Identify which cell holds the provided text, then report its (X, Y) central coordinate. 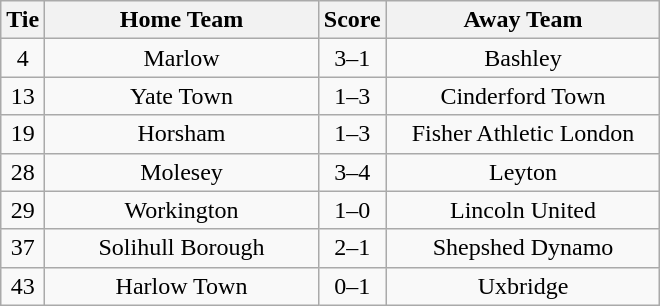
29 (23, 210)
28 (23, 172)
3–1 (352, 58)
Molesey (182, 172)
13 (23, 96)
Horsham (182, 134)
37 (23, 248)
3–4 (352, 172)
Workington (182, 210)
Tie (23, 20)
Cinderford Town (523, 96)
Yate Town (182, 96)
Fisher Athletic London (523, 134)
0–1 (352, 286)
Solihull Borough (182, 248)
Uxbridge (523, 286)
4 (23, 58)
Home Team (182, 20)
Shepshed Dynamo (523, 248)
Score (352, 20)
Away Team (523, 20)
Harlow Town (182, 286)
Marlow (182, 58)
43 (23, 286)
Lincoln United (523, 210)
1–0 (352, 210)
19 (23, 134)
2–1 (352, 248)
Leyton (523, 172)
Bashley (523, 58)
